Provide the (x, y) coordinate of the cell's center where the given text is located.  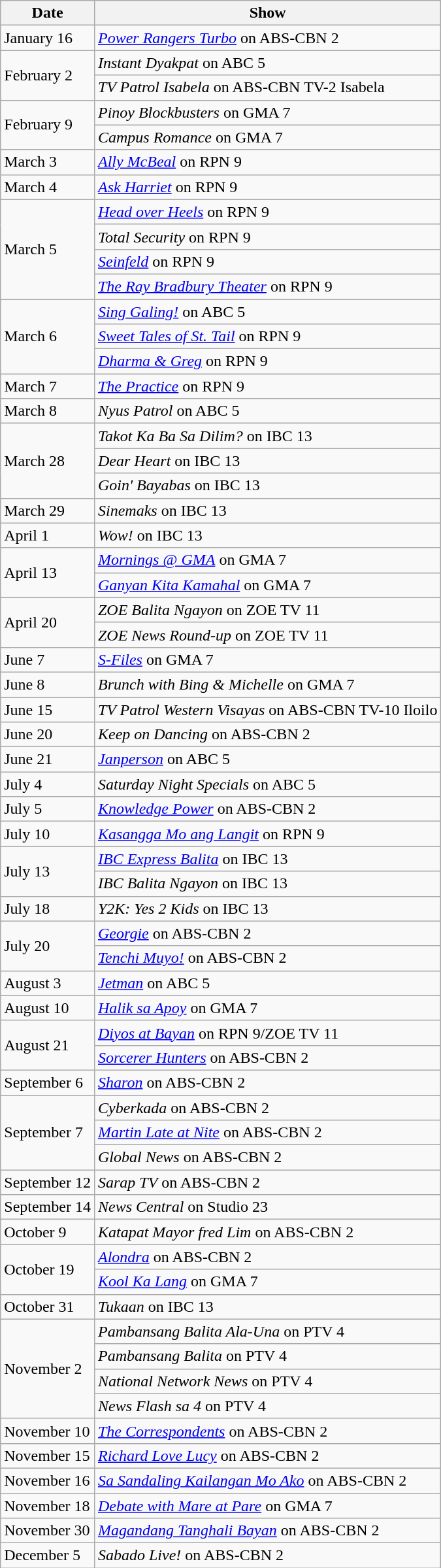
Katapat Mayor fred Lim on ABS-CBN 2 (267, 1232)
Head over Heels on RPN 9 (267, 212)
Knowledge Power on ABS-CBN 2 (267, 809)
Goin' Bayabas on IBC 13 (267, 486)
September 12 (48, 1182)
October 31 (48, 1307)
February 9 (48, 125)
Brunch with Bing & Michelle on GMA 7 (267, 684)
Kasangga Mo ang Langit on RPN 9 (267, 834)
News Flash sa 4 on PTV 4 (267, 1406)
March 28 (48, 461)
TV Patrol Isabela on ABS-CBN TV-2 Isabela (267, 88)
Saturday Night Specials on ABC 5 (267, 784)
Magandang Tanghali Bayan on ABS-CBN 2 (267, 1531)
TV Patrol Western Visayas on ABS-CBN TV-10 Iloilo (267, 709)
August 21 (48, 1045)
April 1 (48, 535)
The Correspondents on ABS-CBN 2 (267, 1431)
Date (48, 13)
S-Files on GMA 7 (267, 659)
June 21 (48, 759)
IBC Balita Ngayon on IBC 13 (267, 884)
Halik sa Apoy on GMA 7 (267, 1008)
Debate with Mare at Pare on GMA 7 (267, 1505)
Takot Ka Ba Sa Dilim? on IBC 13 (267, 436)
Mornings @ GMA on GMA 7 (267, 560)
ZOE News Round-up on ZOE TV 11 (267, 635)
Alondra on ABS-CBN 2 (267, 1257)
Sing Galing! on ABC 5 (267, 312)
August 3 (48, 983)
Pambansang Balita on PTV 4 (267, 1356)
March 3 (48, 162)
November 30 (48, 1531)
November 10 (48, 1431)
Instant Dyakpat on ABC 5 (267, 63)
Georgie on ABS-CBN 2 (267, 933)
June 15 (48, 709)
News Central on Studio 23 (267, 1207)
March 29 (48, 510)
Jetman on ABC 5 (267, 983)
July 10 (48, 834)
July 4 (48, 784)
Nyus Patrol on ABC 5 (267, 411)
Janperson on ABC 5 (267, 759)
March 6 (48, 337)
Wow! on IBC 13 (267, 535)
Sorcerer Hunters on ABS-CBN 2 (267, 1058)
Total Security on RPN 9 (267, 237)
Tukaan on IBC 13 (267, 1307)
March 8 (48, 411)
Campus Romance on GMA 7 (267, 137)
Cyberkada on ABS-CBN 2 (267, 1108)
July 20 (48, 946)
Tenchi Muyo! on ABS-CBN 2 (267, 958)
Power Rangers Turbo on ABS-CBN 2 (267, 38)
Ganyan Kita Kamahal on GMA 7 (267, 585)
Dharma & Greg on RPN 9 (267, 361)
November 2 (48, 1369)
Kool Ka Lang on GMA 7 (267, 1282)
Pinoy Blockbusters on GMA 7 (267, 112)
July 5 (48, 809)
October 9 (48, 1232)
June 8 (48, 684)
Dear Heart on IBC 13 (267, 461)
ZOE Balita Ngayon on ZOE TV 11 (267, 610)
Keep on Dancing on ABS-CBN 2 (267, 735)
April 13 (48, 573)
Pambansang Balita Ala-Una on PTV 4 (267, 1331)
Y2K: Yes 2 Kids on IBC 13 (267, 909)
Ask Harriet on RPN 9 (267, 187)
December 5 (48, 1556)
June 20 (48, 735)
IBC Express Balita on IBC 13 (267, 859)
March 4 (48, 187)
September 14 (48, 1207)
March 5 (48, 249)
August 10 (48, 1008)
January 16 (48, 38)
The Practice on RPN 9 (267, 386)
Seinfeld on RPN 9 (267, 261)
Sweet Tales of St. Tail on RPN 9 (267, 337)
July 13 (48, 871)
November 18 (48, 1505)
Ally McBeal on RPN 9 (267, 162)
Sharon on ABS-CBN 2 (267, 1082)
Martin Late at Nite on ABS-CBN 2 (267, 1133)
Sarap TV on ABS-CBN 2 (267, 1182)
July 18 (48, 909)
Sinemaks on IBC 13 (267, 510)
Sa Sandaling Kailangan Mo Ako on ABS-CBN 2 (267, 1480)
June 7 (48, 659)
Global News on ABS-CBN 2 (267, 1158)
The Ray Bradbury Theater on RPN 9 (267, 286)
November 16 (48, 1480)
Show (267, 13)
October 19 (48, 1269)
February 2 (48, 75)
April 20 (48, 622)
September 6 (48, 1082)
National Network News on PTV 4 (267, 1381)
March 7 (48, 386)
Richard Love Lucy on ABS-CBN 2 (267, 1456)
September 7 (48, 1133)
Sabado Live! on ABS-CBN 2 (267, 1556)
November 15 (48, 1456)
Diyos at Bayan on RPN 9/ZOE TV 11 (267, 1033)
